Return the [x, y] coordinate for the center point of the cell that contains the specified text.  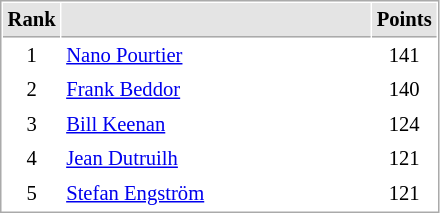
141 [404, 56]
124 [404, 124]
2 [32, 90]
1 [32, 56]
5 [32, 194]
4 [32, 158]
Rank [32, 20]
Points [404, 20]
Bill Keenan [216, 124]
Stefan Engström [216, 194]
Nano Pourtier [216, 56]
Frank Beddor [216, 90]
140 [404, 90]
Jean Dutruilh [216, 158]
3 [32, 124]
